From the cell containing the given text, extract its center point as [x, y] coordinate. 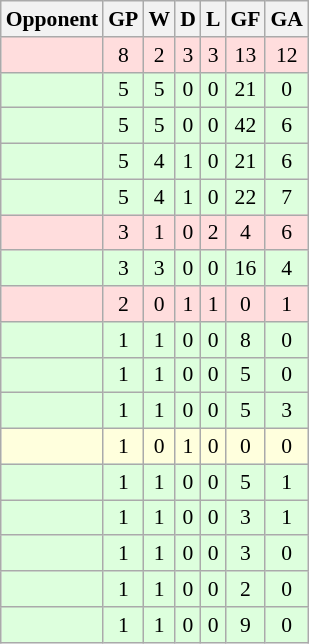
GP [123, 19]
16 [245, 269]
W [159, 19]
GA [286, 19]
12 [286, 55]
GF [245, 19]
7 [286, 197]
D [188, 19]
13 [245, 55]
42 [245, 126]
Opponent [52, 19]
9 [245, 625]
L [214, 19]
22 [245, 197]
